From the cell containing the given text, extract its center point as (X, Y) coordinate. 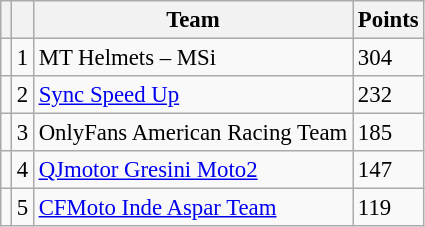
2 (22, 95)
232 (388, 95)
QJmotor Gresini Moto2 (192, 170)
3 (22, 133)
185 (388, 133)
MT Helmets – MSi (192, 58)
Points (388, 20)
119 (388, 208)
1 (22, 58)
4 (22, 170)
CFMoto Inde Aspar Team (192, 208)
Team (192, 20)
147 (388, 170)
OnlyFans American Racing Team (192, 133)
304 (388, 58)
Sync Speed Up (192, 95)
5 (22, 208)
